For the text-containing cell, return its midpoint in [X, Y] coordinate format. 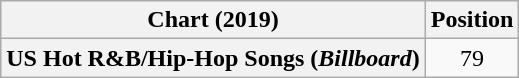
Chart (2019) [213, 20]
Position [472, 20]
US Hot R&B/Hip-Hop Songs (Billboard) [213, 58]
79 [472, 58]
